Return [X, Y] of the center of cell containing provided text 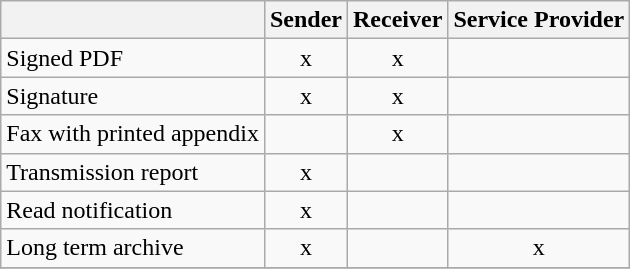
Fax with printed appendix [133, 134]
Receiver [398, 20]
Signature [133, 96]
Signed PDF [133, 58]
Read notification [133, 210]
Service Provider [539, 20]
Sender [306, 20]
Transmission report [133, 172]
Long term archive [133, 248]
